Extract the [X, Y] coordinate from the center of the cell holding the provided text.  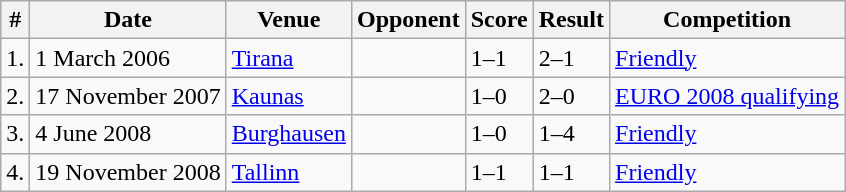
Competition [728, 20]
1 March 2006 [128, 58]
# [16, 20]
Kaunas [288, 96]
Tallinn [288, 172]
Opponent [408, 20]
3. [16, 134]
Result [571, 20]
17 November 2007 [128, 96]
Score [499, 20]
Venue [288, 20]
Burghausen [288, 134]
Tirana [288, 58]
1. [16, 58]
EURO 2008 qualifying [728, 96]
19 November 2008 [128, 172]
2. [16, 96]
1–4 [571, 134]
2–0 [571, 96]
4. [16, 172]
Date [128, 20]
2–1 [571, 58]
4 June 2008 [128, 134]
